Detect which cell encompasses the target text, then output its [x, y] center coordinate. 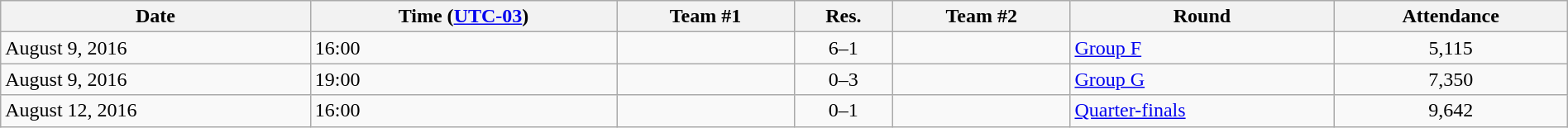
Round [1202, 17]
9,642 [1451, 111]
5,115 [1451, 48]
August 12, 2016 [155, 111]
Quarter-finals [1202, 111]
Time (UTC-03) [463, 17]
0–3 [844, 79]
Team #1 [705, 17]
6–1 [844, 48]
Date [155, 17]
Attendance [1451, 17]
19:00 [463, 79]
Res. [844, 17]
Group F [1202, 48]
Group G [1202, 79]
Team #2 [982, 17]
7,350 [1451, 79]
0–1 [844, 111]
